Capture the cell that displays the provided text and extract its (x, y) central coordinate. 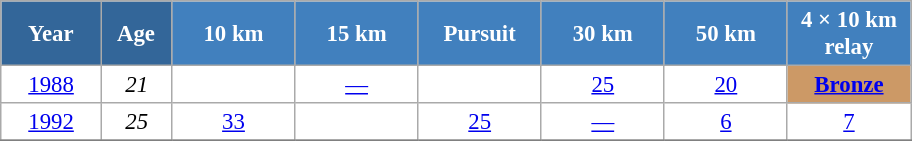
1992 (52, 122)
6 (726, 122)
Year (52, 34)
30 km (602, 34)
21 (136, 85)
15 km (356, 34)
1988 (52, 85)
4 × 10 km relay (848, 34)
Age (136, 34)
33 (234, 122)
20 (726, 85)
Bronze (848, 85)
10 km (234, 34)
Pursuit (480, 34)
50 km (726, 34)
7 (848, 122)
